Extract the [x, y] coordinate from the center of the cell holding the provided text.  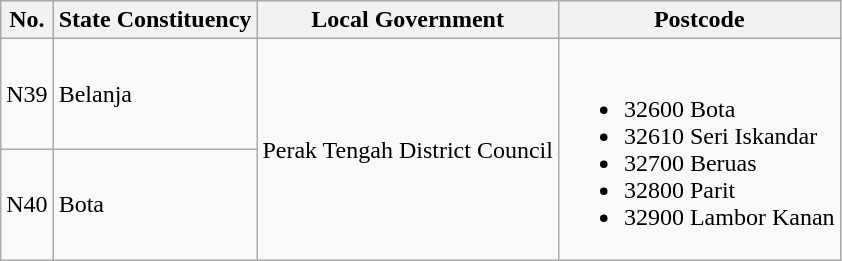
Postcode [699, 20]
32600 Bota32610 Seri Iskandar32700 Beruas32800 Parit32900 Lambor Kanan [699, 150]
Bota [155, 204]
Belanja [155, 94]
Local Government [408, 20]
Perak Tengah District Council [408, 150]
No. [27, 20]
N39 [27, 94]
State Constituency [155, 20]
N40 [27, 204]
